Return [x, y] of the center of cell containing provided text 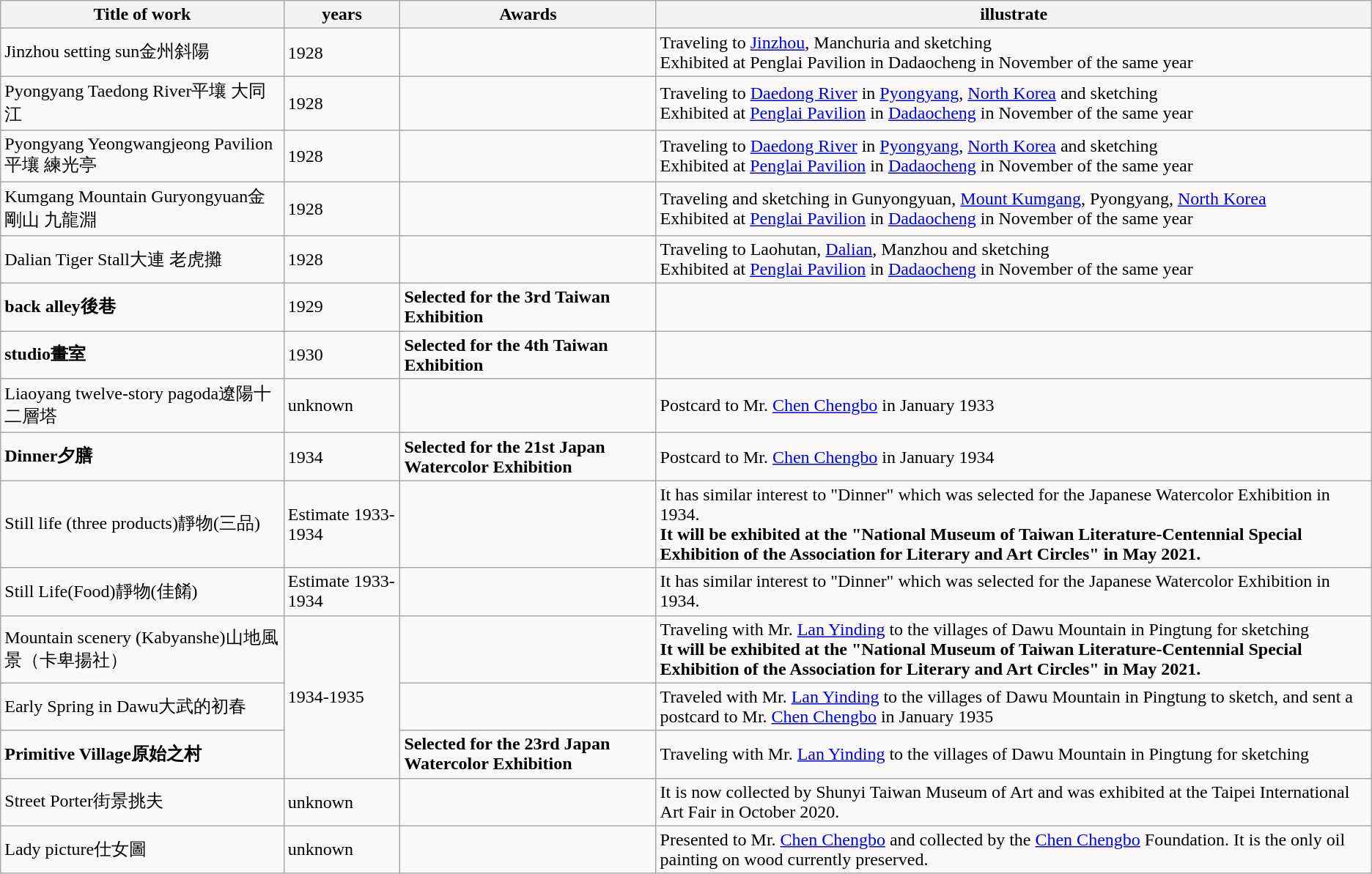
Still Life(Food)靜物(佳餚) [142, 592]
Title of work [142, 15]
Selected for the 3rd Taiwan Exhibition [528, 308]
Postcard to Mr. Chen Chengbo in January 1934 [1014, 457]
Still life (three products)靜物(三品) [142, 525]
1934 [342, 457]
Lady picture仕女圖 [142, 850]
It has similar interest to "Dinner" which was selected for the Japanese Watercolor Exhibition in 1934. [1014, 592]
Postcard to Mr. Chen Chengbo in January 1933 [1014, 406]
Dinner夕膳 [142, 457]
Selected for the 21st Japan Watercolor Exhibition [528, 457]
Selected for the 23rd Japan Watercolor Exhibition [528, 755]
1934-1935 [342, 697]
Liaoyang twelve-story pagoda遼陽十二層塔 [142, 406]
It is now collected by Shunyi Taiwan Museum of Art and was exhibited at the Taipei International Art Fair in October 2020. [1014, 801]
Dalian Tiger Stall大連 老虎攤 [142, 259]
illustrate [1014, 15]
Early Spring in Dawu大武的初春 [142, 706]
1929 [342, 308]
Pyongyang Taedong River平壤 大同江 [142, 103]
1930 [342, 355]
Primitive Village原始之村 [142, 755]
Street Porter街景挑夫 [142, 801]
Mountain scenery (Kabyanshe)山地風景（卡卑揚社） [142, 649]
Jinzhou setting sun金州斜陽 [142, 53]
Selected for the 4th Taiwan Exhibition [528, 355]
Awards [528, 15]
Presented to Mr. Chen Chengbo and collected by the Chen Chengbo Foundation. It is the only oil painting on wood currently preserved. [1014, 850]
Pyongyang Yeongwangjeong Pavilion平壤 練光亭 [142, 156]
Traveling to Laohutan, Dalian, Manzhou and sketchingExhibited at Penglai Pavilion in Dadaocheng in November of the same year [1014, 259]
Traveling to Jinzhou, Manchuria and sketchingExhibited at Penglai Pavilion in Dadaocheng in November of the same year [1014, 53]
years [342, 15]
studio畫室 [142, 355]
Traveling with Mr. Lan Yinding to the villages of Dawu Mountain in Pingtung for sketching [1014, 755]
back alley後巷 [142, 308]
Traveled with Mr. Lan Yinding to the villages of Dawu Mountain in Pingtung to sketch, and sent a postcard to Mr. Chen Chengbo in January 1935 [1014, 706]
Kumgang Mountain Guryongyuan金剛山 九龍淵 [142, 209]
Traveling and sketching in Gunyongyuan, Mount Kumgang, Pyongyang, North KoreaExhibited at Penglai Pavilion in Dadaocheng in November of the same year [1014, 209]
